Provide the [X, Y] coordinate of the cell's center where the given text is located.  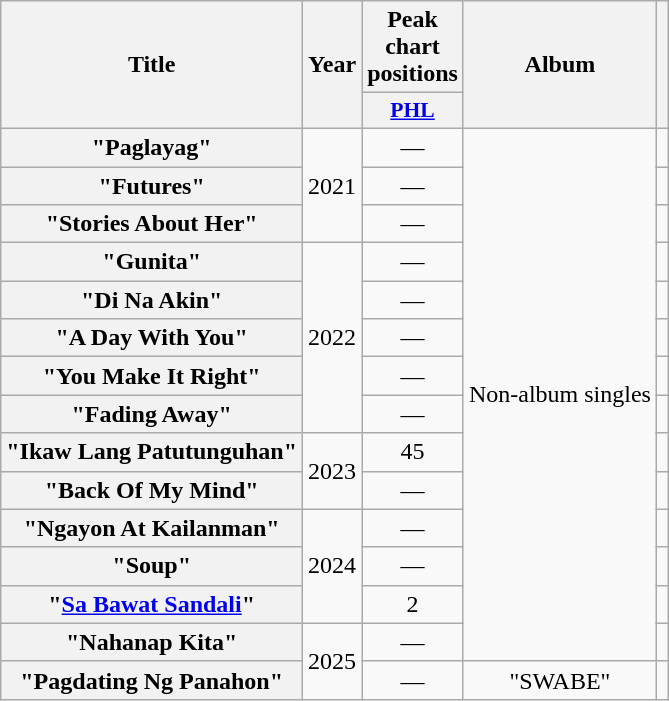
PHL [413, 111]
Non-album singles [560, 394]
Year [332, 65]
"Stories About Her" [152, 224]
45 [413, 452]
2024 [332, 566]
"Di Na Akin" [152, 300]
"Sa Bawat Sandali" [152, 604]
2025 [332, 661]
"Paglayag" [152, 147]
2022 [332, 338]
"Soup" [152, 566]
"Ikaw Lang Patutunguhan" [152, 452]
"Futures" [152, 185]
Peak chart positions [413, 47]
"You Make It Right" [152, 376]
"Nahanap Kita" [152, 642]
"Gunita" [152, 262]
Album [560, 65]
"Ngayon At Kailanman" [152, 528]
"A Day With You" [152, 338]
Title [152, 65]
"Pagdating Ng Panahon" [152, 680]
2021 [332, 185]
"Back Of My Mind" [152, 490]
"SWABE" [560, 680]
2 [413, 604]
"Fading Away" [152, 414]
2023 [332, 471]
